Output the (X, Y) coordinate of the center of the cell containing the given text.  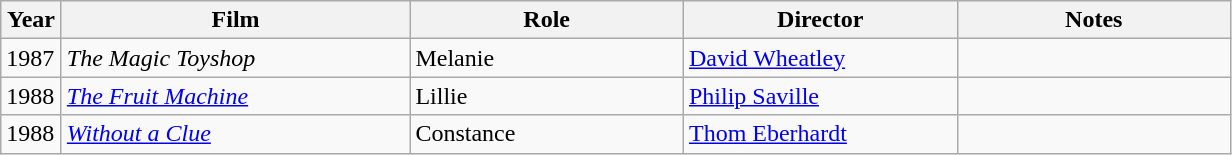
Without a Clue (236, 134)
Film (236, 20)
Melanie (547, 58)
1987 (32, 58)
Year (32, 20)
The Magic Toyshop (236, 58)
Role (547, 20)
Thom Eberhardt (820, 134)
David Wheatley (820, 58)
Philip Saville (820, 96)
The Fruit Machine (236, 96)
Notes (1094, 20)
Lillie (547, 96)
Director (820, 20)
Constance (547, 134)
